Provide the [X, Y] coordinate of the cell's center where the given text is located.  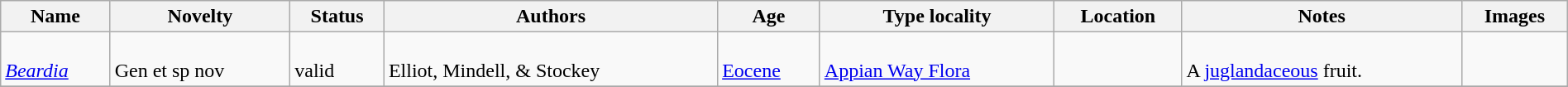
A juglandaceous fruit. [1322, 60]
Notes [1322, 17]
Novelty [200, 17]
valid [337, 60]
Gen et sp nov [200, 60]
Appian Way Flora [937, 60]
Status [337, 17]
Images [1514, 17]
Name [55, 17]
Beardia [55, 60]
Elliot, Mindell, & Stockey [551, 60]
Eocene [769, 60]
Age [769, 17]
Location [1118, 17]
Authors [551, 17]
Type locality [937, 17]
